Extract the [X, Y] coordinate from the center of the cell holding the provided text.  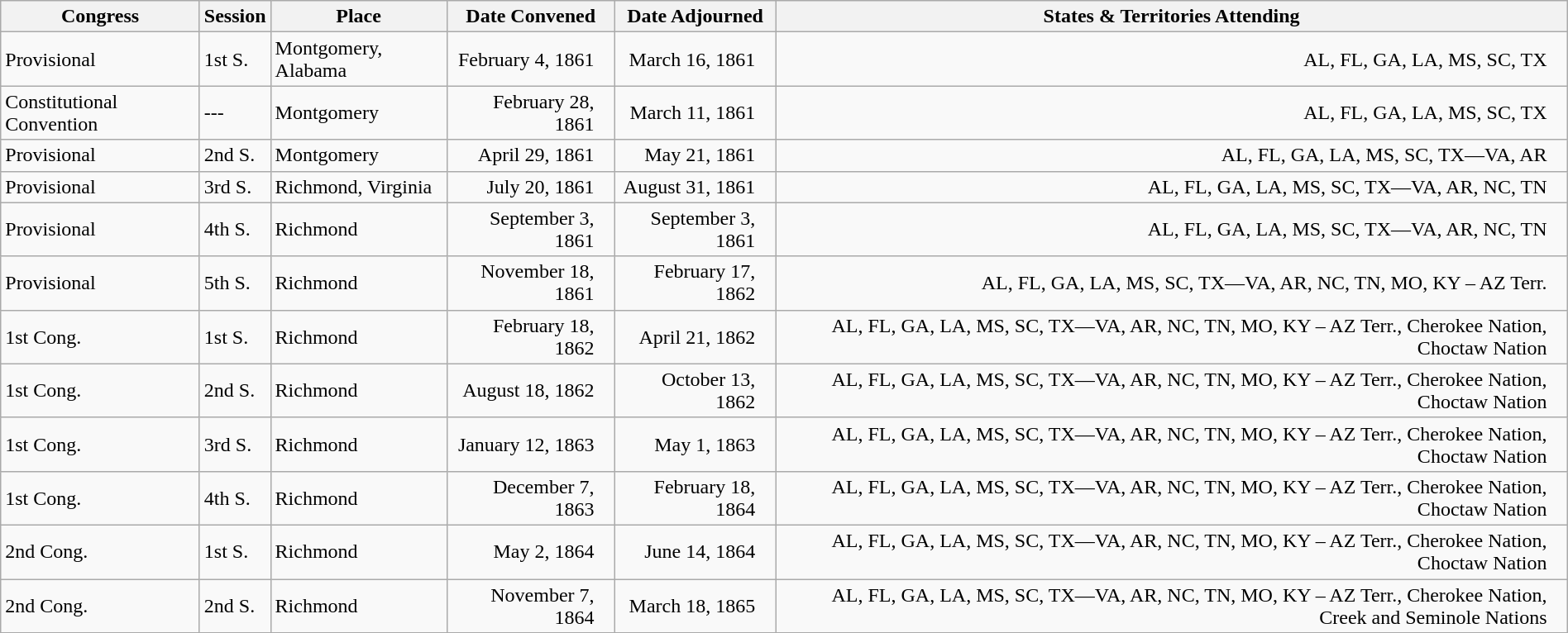
December 7, 1863 [531, 497]
March 11, 1861 [695, 112]
AL, FL, GA, LA, MS, SC, TX—VA, AR, NC, TN, MO, KY – AZ Terr. [1171, 283]
May 21, 1861 [695, 155]
November 18, 1861 [531, 283]
Congress [101, 17]
AL, FL, GA, LA, MS, SC, TX—VA, AR [1171, 155]
February 18, 1864 [695, 497]
February 18, 1862 [531, 337]
October 13, 1862 [695, 390]
July 20, 1861 [531, 187]
February 4, 1861 [531, 59]
5th S. [235, 283]
April 29, 1861 [531, 155]
Constitutional Convention [101, 112]
April 21, 1862 [695, 337]
November 7, 1864 [531, 605]
May 2, 1864 [531, 552]
Place [359, 17]
March 16, 1861 [695, 59]
Session [235, 17]
Montgomery, Alabama [359, 59]
August 31, 1861 [695, 187]
March 18, 1865 [695, 605]
February 28, 1861 [531, 112]
Date Convened [531, 17]
AL, FL, GA, LA, MS, SC, TX—VA, AR, NC, TN, MO, KY – AZ Terr., Cherokee Nation, Creek and Seminole Nations [1171, 605]
May 1, 1863 [695, 445]
States & Territories Attending [1171, 17]
Date Adjourned [695, 17]
June 14, 1864 [695, 552]
August 18, 1862 [531, 390]
--- [235, 112]
January 12, 1863 [531, 445]
February 17, 1862 [695, 283]
Richmond, Virginia [359, 187]
